Output the (X, Y) coordinate of the center of the cell containing the given text.  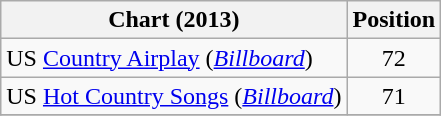
72 (394, 58)
US Country Airplay (Billboard) (174, 58)
Chart (2013) (174, 20)
Position (394, 20)
71 (394, 96)
US Hot Country Songs (Billboard) (174, 96)
